Capture the cell that displays the provided text and extract its [x, y] central coordinate. 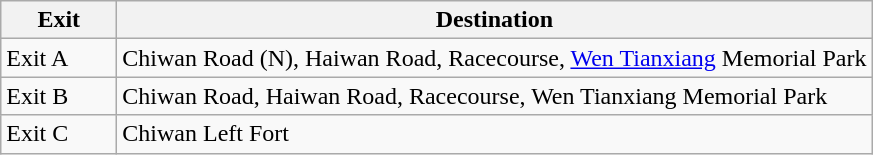
Chiwan Road (N), Haiwan Road, Racecourse, Wen Tianxiang Memorial Park [494, 58]
Exit C [59, 134]
Chiwan Road, Haiwan Road, Racecourse, Wen Tianxiang Memorial Park [494, 96]
Exit [59, 20]
Destination [494, 20]
Chiwan Left Fort [494, 134]
Exit A [59, 58]
Exit B [59, 96]
